From the cell containing the given text, extract its center point as (X, Y) coordinate. 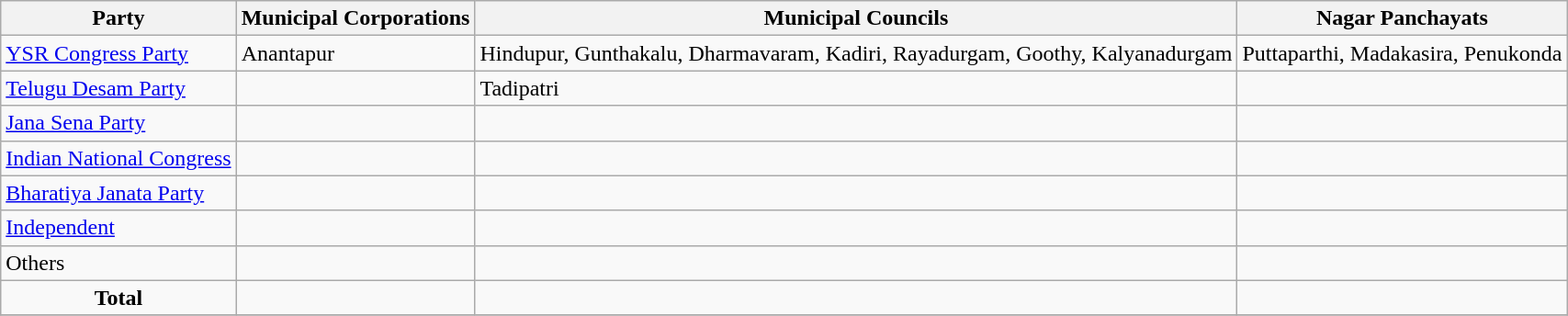
Puttaparthi, Madakasira, Penukonda (1402, 53)
Independent (118, 228)
Nagar Panchayats (1402, 18)
Telugu Desam Party (118, 88)
Jana Sena Party (118, 123)
Municipal Councils (856, 18)
Indian National Congress (118, 158)
YSR Congress Party (118, 53)
Hindupur, Gunthakalu, Dharmavaram, Kadiri, Rayadurgam, Goothy, Kalyanadurgam (856, 53)
Anantapur (355, 53)
Total (118, 298)
Bharatiya Janata Party (118, 193)
Others (118, 263)
Tadipatri (856, 88)
Municipal Corporations (355, 18)
Party (118, 18)
